From the cell containing the given text, extract its center point as [x, y] coordinate. 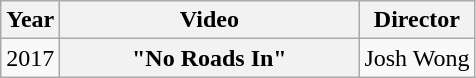
Year [30, 20]
"No Roads In" [210, 58]
Josh Wong [417, 58]
Video [210, 20]
2017 [30, 58]
Director [417, 20]
